For the text-containing cell, return its midpoint in (X, Y) coordinate format. 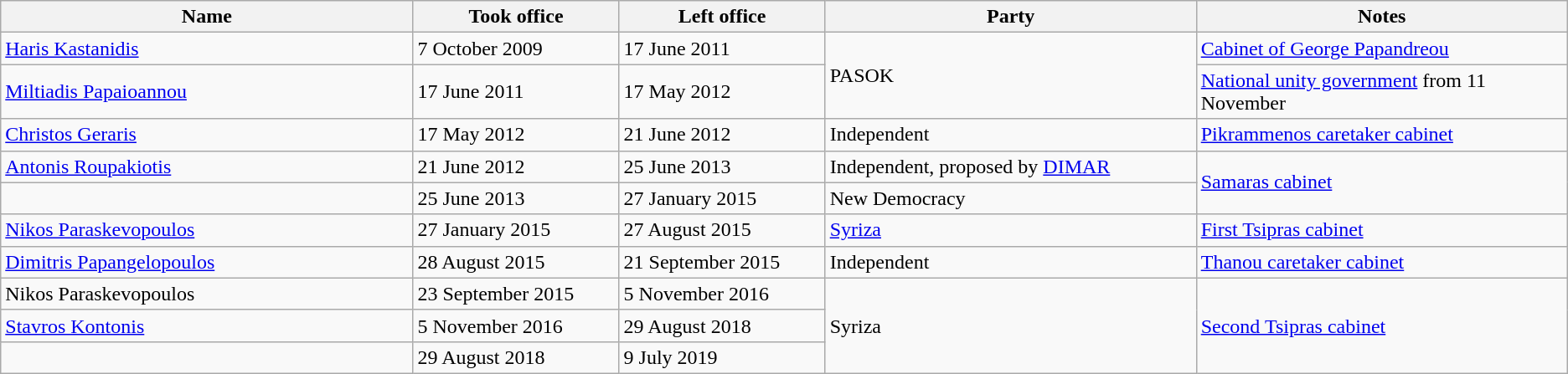
National unity government from 11 November (1382, 92)
Name (207, 17)
Miltiadis Papaioannou (207, 92)
7 October 2009 (516, 49)
Took office (516, 17)
28 August 2015 (516, 262)
Christos Geraris (207, 135)
Dimitris Papangelopoulos (207, 262)
First Tsipras cabinet (1382, 230)
27 August 2015 (722, 230)
23 September 2015 (516, 294)
Haris Kastanidis (207, 49)
Stavros Kontonis (207, 325)
PASOK (1010, 75)
Cabinet of George Papandreou (1382, 49)
Antonis Roupakiotis (207, 167)
Thanou caretaker cabinet (1382, 262)
New Democracy (1010, 198)
9 July 2019 (722, 357)
21 September 2015 (722, 262)
Samaras cabinet (1382, 182)
Independent, proposed by DIMAR (1010, 167)
Second Tsipras cabinet (1382, 325)
Party (1010, 17)
Left office (722, 17)
Notes (1382, 17)
Pikrammenos caretaker cabinet (1382, 135)
